Determine the [X, Y] coordinate at the center of the cell enclosing the given text.  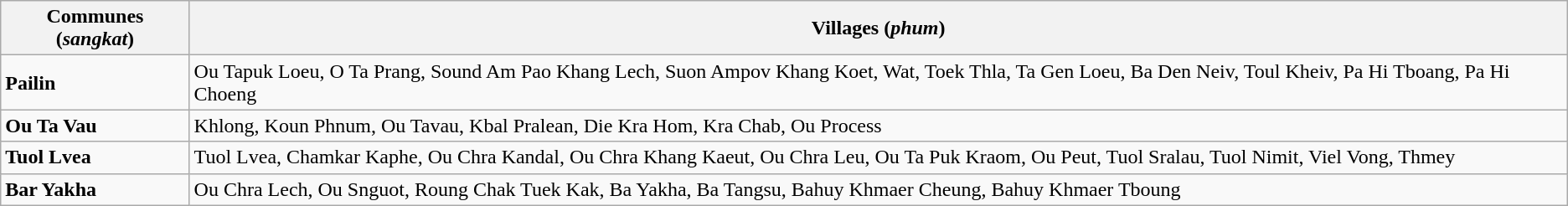
Ou Ta Vau [95, 126]
Tuol Lvea [95, 157]
Communes (sangkat) [95, 28]
Khlong, Koun Phnum, Ou Tavau, Kbal Pralean, Die Kra Hom, Kra Chab, Ou Process [878, 126]
Ou Chra Lech, Ou Snguot, Roung Chak Tuek Kak, Ba Yakha, Ba Tangsu, Bahuy Khmaer Cheung, Bahuy Khmaer Tboung [878, 189]
Pailin [95, 82]
Villages (phum) [878, 28]
Tuol Lvea, Chamkar Kaphe, Ou Chra Kandal, Ou Chra Khang Kaeut, Ou Chra Leu, Ou Ta Puk Kraom, Ou Peut, Tuol Sralau, Tuol Nimit, Viel Vong, Thmey [878, 157]
Bar Yakha [95, 189]
